Provide the (x, y) coordinate of the cell's center where the given text is located.  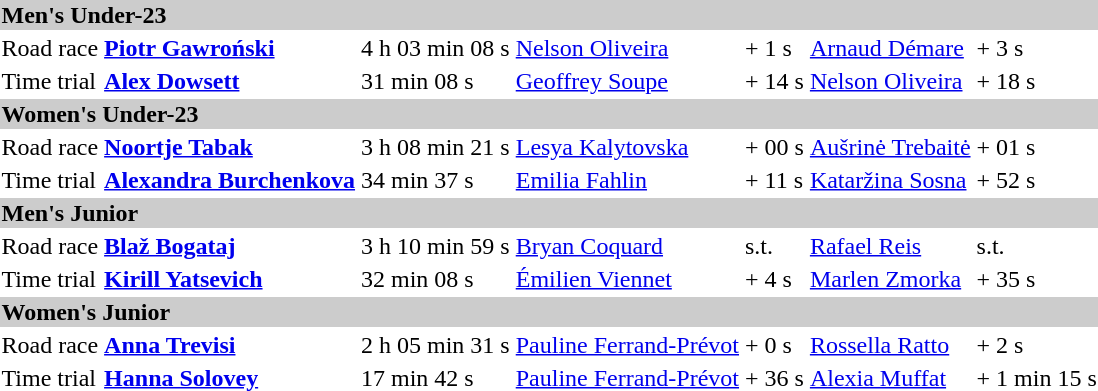
Bryan Coquard (627, 246)
+ 00 s (775, 147)
+ 4 s (775, 279)
Rafael Reis (890, 246)
+ 14 s (775, 81)
+ 35 s (1036, 279)
+ 18 s (1036, 81)
Aušrinė Trebaitė (890, 147)
Men's Junior (549, 213)
31 min 08 s (436, 81)
Émilien Viennet (627, 279)
+ 1 s (775, 48)
Women's Under-23 (549, 114)
Piotr Gawroński (230, 48)
Men's Under-23 (549, 15)
Rossella Ratto (890, 345)
3 h 10 min 59 s (436, 246)
+ 11 s (775, 180)
Kirill Yatsevich (230, 279)
Alexandra Burchenkova (230, 180)
34 min 37 s (436, 180)
2 h 05 min 31 s (436, 345)
Women's Junior (549, 312)
Marlen Zmorka (890, 279)
Arnaud Démare (890, 48)
32 min 08 s (436, 279)
Kataržina Sosna (890, 180)
Pauline Ferrand-Prévot (627, 345)
3 h 08 min 21 s (436, 147)
Blaž Bogataj (230, 246)
4 h 03 min 08 s (436, 48)
+ 2 s (1036, 345)
Alex Dowsett (230, 81)
Anna Trevisi (230, 345)
+ 52 s (1036, 180)
+ 3 s (1036, 48)
Lesya Kalytovska (627, 147)
Noortje Tabak (230, 147)
Geoffrey Soupe (627, 81)
+ 0 s (775, 345)
+ 01 s (1036, 147)
Emilia Fahlin (627, 180)
